Search for the cell housing the specified text and yield its [X, Y] center coordinate. 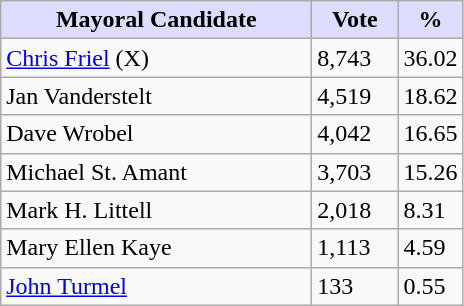
18.62 [430, 96]
Vote [355, 20]
Mayoral Candidate [156, 20]
Michael St. Amant [156, 172]
0.55 [430, 286]
2,018 [355, 210]
3,703 [355, 172]
15.26 [430, 172]
4,042 [355, 134]
Mark H. Littell [156, 210]
Mary Ellen Kaye [156, 248]
Jan Vanderstelt [156, 96]
16.65 [430, 134]
4.59 [430, 248]
% [430, 20]
8.31 [430, 210]
36.02 [430, 58]
John Turmel [156, 286]
Dave Wrobel [156, 134]
4,519 [355, 96]
133 [355, 286]
8,743 [355, 58]
1,113 [355, 248]
Chris Friel (X) [156, 58]
